Provide the (x, y) coordinate of the cell's center where the given text is located.  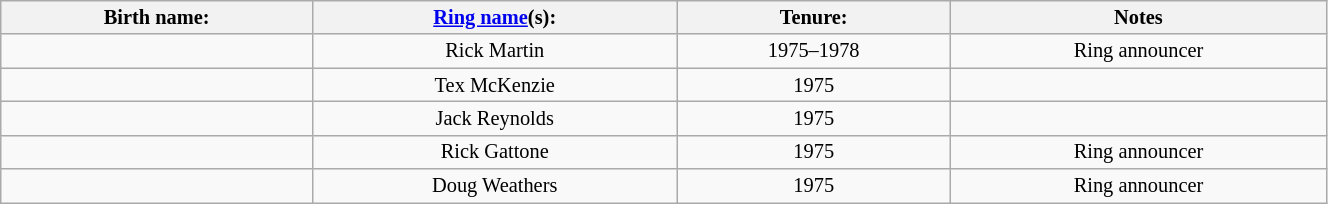
Birth name: (157, 17)
Ring name(s): (495, 17)
1975–1978 (814, 51)
Tex McKenzie (495, 85)
Rick Gattone (495, 152)
Rick Martin (495, 51)
Jack Reynolds (495, 118)
Doug Weathers (495, 186)
Notes (1138, 17)
Tenure: (814, 17)
